Return (x, y) of the center of cell containing provided text 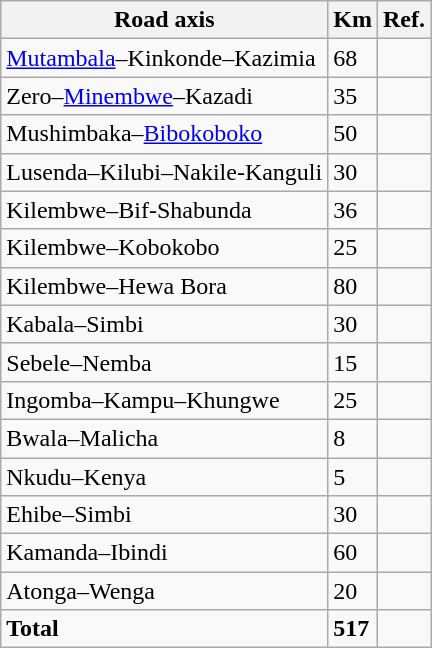
5 (353, 477)
Nkudu–Kenya (164, 477)
Ehibe–Simbi (164, 515)
517 (353, 629)
Kilembwe–Kobokobo (164, 248)
36 (353, 210)
Kilembwe–Hewa Bora (164, 286)
Mushimbaka–Bibokoboko (164, 134)
Bwala–Malicha (164, 438)
Ingomba–Kampu–Khungwe (164, 400)
50 (353, 134)
15 (353, 362)
Ref. (404, 20)
Mutambala–Kinkonde–Kazimia (164, 58)
68 (353, 58)
35 (353, 96)
8 (353, 438)
80 (353, 286)
Kilembwe–Bif-Shabunda (164, 210)
Kabala–Simbi (164, 324)
Kamanda–Ibindi (164, 553)
Atonga–Wenga (164, 591)
60 (353, 553)
Km (353, 20)
Total (164, 629)
Road axis (164, 20)
Lusenda–Kilubi–Nakile-Kanguli (164, 172)
Sebele–Nemba (164, 362)
Zero–Minembwe–Kazadi (164, 96)
20 (353, 591)
